Output the [X, Y] coordinate of the center of the cell containing the given text.  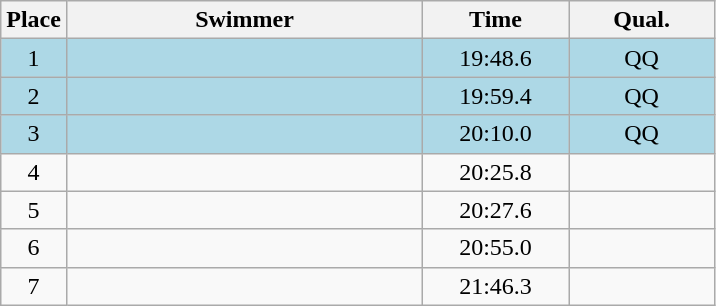
6 [34, 248]
Time [496, 20]
Place [34, 20]
Qual. [642, 20]
20:55.0 [496, 248]
3 [34, 134]
7 [34, 286]
5 [34, 210]
20:10.0 [496, 134]
2 [34, 96]
19:59.4 [496, 96]
19:48.6 [496, 58]
1 [34, 58]
Swimmer [244, 20]
20:25.8 [496, 172]
21:46.3 [496, 286]
4 [34, 172]
20:27.6 [496, 210]
